Locate the cell with the specified text and output its [X, Y] center coordinate. 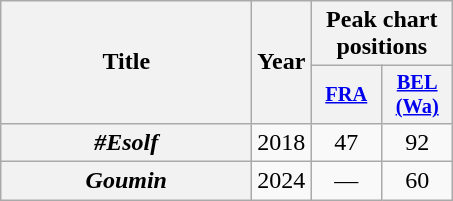
2024 [282, 181]
Peak chart positions [382, 34]
Title [126, 62]
47 [346, 142]
Goumin [126, 181]
#Esolf [126, 142]
— [346, 181]
Year [282, 62]
92 [418, 142]
BEL (Wa) [418, 95]
FRA [346, 95]
2018 [282, 142]
60 [418, 181]
